From the cell containing the given text, extract its center point as [x, y] coordinate. 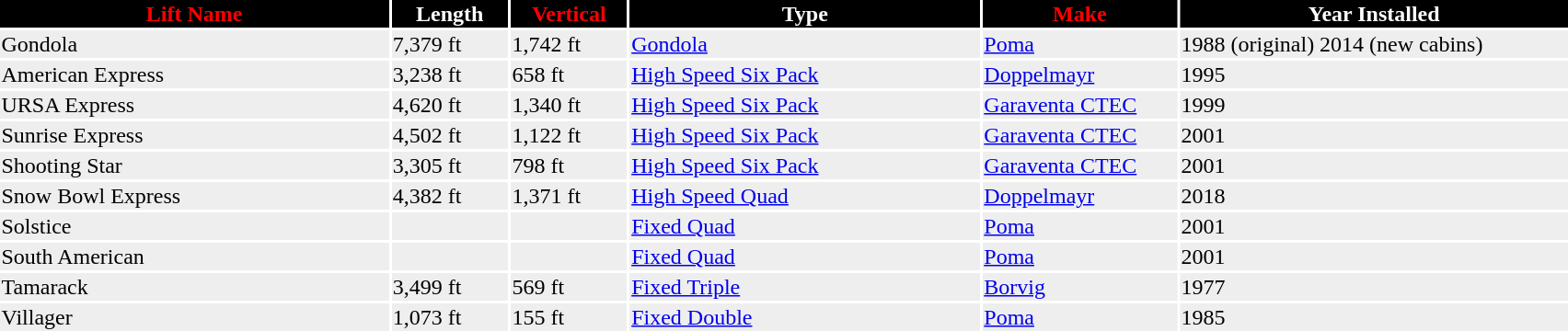
4,382 ft [449, 196]
155 ft [569, 317]
Fixed Double [805, 317]
Villager [194, 317]
1995 [1374, 74]
658 ft [569, 74]
3,238 ft [449, 74]
569 ft [569, 287]
798 ft [569, 165]
1,073 ft [449, 317]
Borvig [1080, 287]
1977 [1374, 287]
Year Installed [1374, 14]
High Speed Quad [805, 196]
Sunrise Express [194, 135]
URSA Express [194, 105]
Tamarack [194, 287]
Shooting Star [194, 165]
7,379 ft [449, 44]
4,620 ft [449, 105]
1999 [1374, 105]
Vertical [569, 14]
American Express [194, 74]
1988 (original) 2014 (new cabins) [1374, 44]
3,499 ft [449, 287]
Make [1080, 14]
Lift Name [194, 14]
Type [805, 14]
2018 [1374, 196]
Snow Bowl Express [194, 196]
Length [449, 14]
1,340 ft [569, 105]
Fixed Triple [805, 287]
1,742 ft [569, 44]
1985 [1374, 317]
4,502 ft [449, 135]
1,122 ft [569, 135]
3,305 ft [449, 165]
1,371 ft [569, 196]
Solstice [194, 226]
South American [194, 257]
